Capture the cell that displays the provided text and extract its (X, Y) central coordinate. 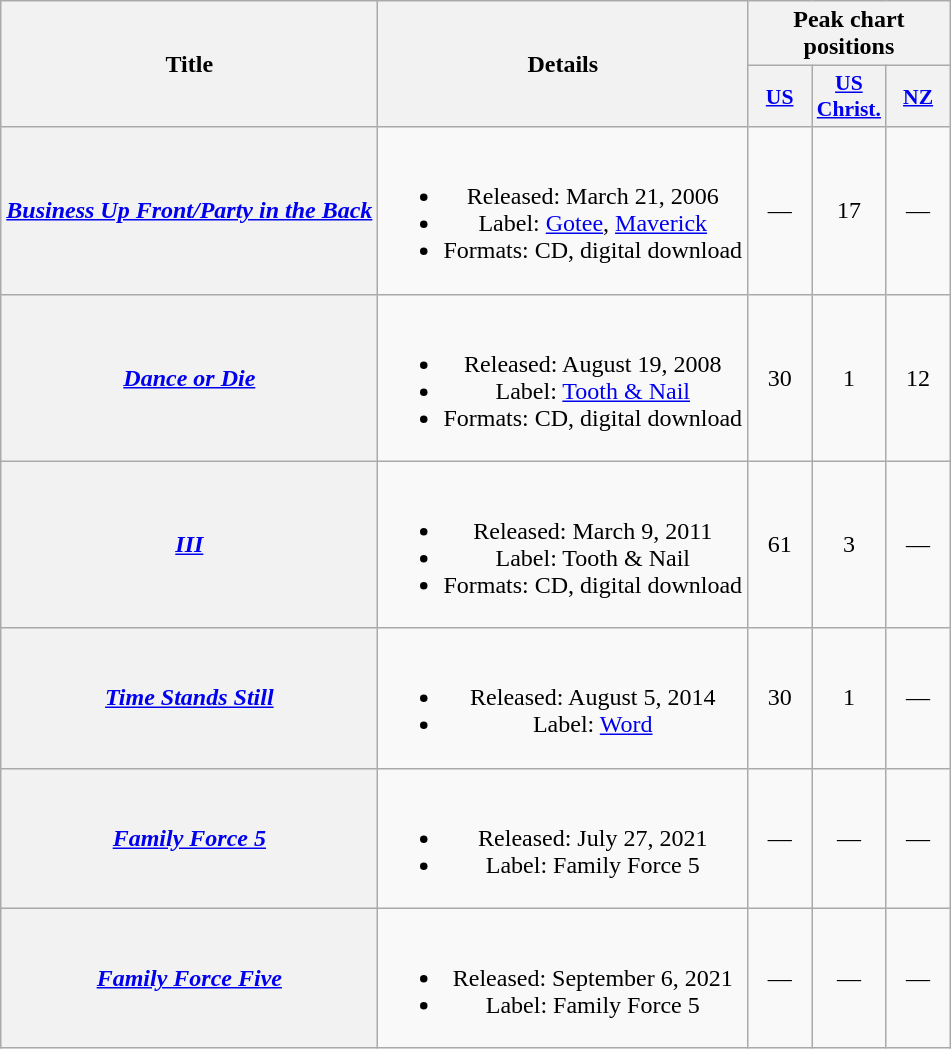
Details (563, 64)
Title (190, 64)
Business Up Front/Party in the Back (190, 210)
3 (849, 544)
12 (918, 378)
III (190, 544)
Released: March 9, 2011Label: Tooth & NailFormats: CD, digital download (563, 544)
Released: September 6, 2021Label: Family Force 5 (563, 978)
USChrist. (849, 96)
Family Force 5 (190, 838)
Released: March 21, 2006Label: Gotee, MaverickFormats: CD, digital download (563, 210)
Peak chart positions (850, 34)
US (780, 96)
Dance or Die (190, 378)
61 (780, 544)
Time Stands Still (190, 698)
NZ (918, 96)
Family Force Five (190, 978)
17 (849, 210)
Released: August 19, 2008Label: Tooth & NailFormats: CD, digital download (563, 378)
Released: July 27, 2021Label: Family Force 5 (563, 838)
Released: August 5, 2014Label: Word (563, 698)
